Return (x, y) of the center of cell containing provided text 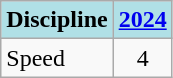
Speed (57, 58)
Discipline (57, 20)
2024 (142, 20)
4 (142, 58)
